For the text-containing cell, return its midpoint in [x, y] coordinate format. 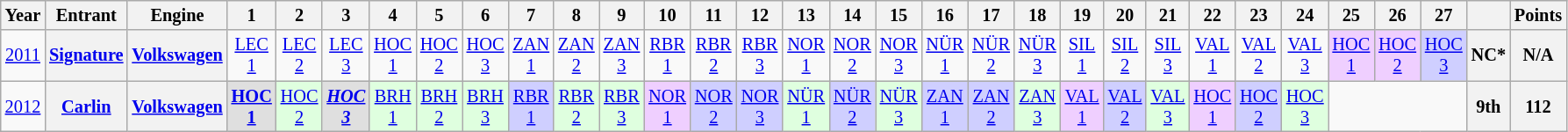
13 [805, 15]
11 [714, 15]
9 [622, 15]
7 [531, 15]
27 [1444, 15]
SIL1 [1083, 55]
BRH1 [393, 106]
112 [1538, 106]
LEC3 [346, 55]
1 [252, 15]
Year [23, 15]
20 [1125, 15]
22 [1213, 15]
10 [667, 15]
6 [486, 15]
26 [1397, 15]
NC* [1488, 55]
5 [439, 15]
21 [1167, 15]
12 [760, 15]
2011 [23, 55]
19 [1083, 15]
23 [1258, 15]
LEC2 [300, 55]
9th [1488, 106]
24 [1306, 15]
16 [944, 15]
Entrant [86, 15]
LEC1 [252, 55]
Carlin [86, 106]
25 [1351, 15]
SIL3 [1167, 55]
3 [346, 15]
Points [1538, 15]
14 [853, 15]
8 [576, 15]
BRH3 [486, 106]
BRH2 [439, 106]
18 [1037, 15]
N/A [1538, 55]
SIL2 [1125, 55]
17 [992, 15]
2012 [23, 106]
Engine [177, 15]
4 [393, 15]
Signature [86, 55]
15 [899, 15]
2 [300, 15]
